Detect which cell encompasses the target text, then output its [X, Y] center coordinate. 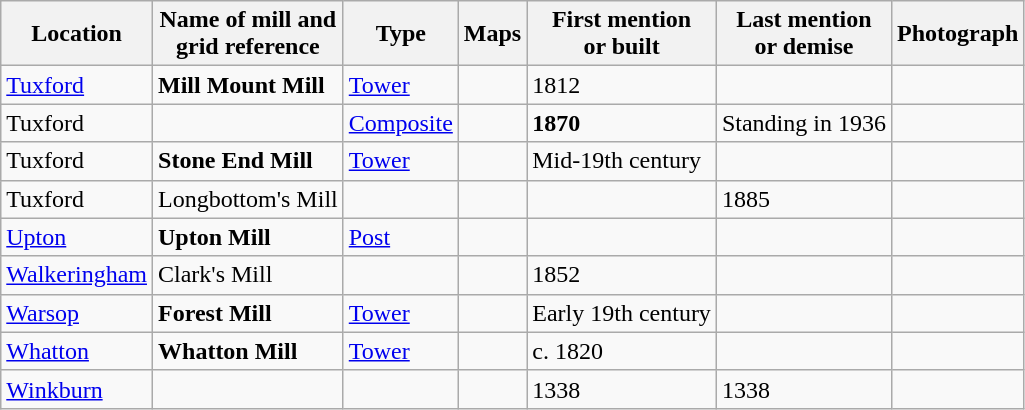
Location [77, 34]
1870 [622, 123]
Forest Mill [248, 313]
Photograph [957, 34]
Standing in 1936 [804, 123]
Early 19th century [622, 313]
Last mention or demise [804, 34]
1852 [622, 275]
Name of mill andgrid reference [248, 34]
Walkeringham [77, 275]
Longbottom's Mill [248, 199]
Upton Mill [248, 237]
Whatton [77, 351]
Mid-19th century [622, 161]
Stone End Mill [248, 161]
Winkburn [77, 389]
Post [400, 237]
c. 1820 [622, 351]
Mill Mount Mill [248, 85]
Clark's Mill [248, 275]
Type [400, 34]
Warsop [77, 313]
1812 [622, 85]
Maps [492, 34]
Whatton Mill [248, 351]
1885 [804, 199]
Upton [77, 237]
Composite [400, 123]
First mentionor built [622, 34]
